Identify which cell holds the provided text, then report its (X, Y) central coordinate. 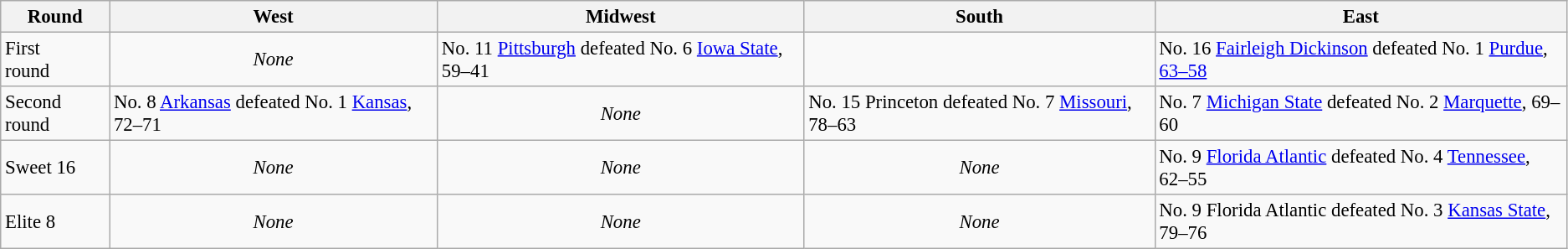
No. 9 Florida Atlantic defeated No. 4 Tennessee, 62–55 (1360, 168)
East (1360, 17)
Round (55, 17)
Elite 8 (55, 221)
No. 15 Princeton defeated No. 7 Missouri, 78–63 (979, 114)
Second round (55, 114)
Sweet 16 (55, 168)
No. 8 Arkansas defeated No. 1 Kansas, 72–71 (274, 114)
South (979, 17)
West (274, 17)
No. 9 Florida Atlantic defeated No. 3 Kansas State, 79–76 (1360, 221)
Firstround (55, 60)
No. 16 Fairleigh Dickinson defeated No. 1 Purdue, 63–58 (1360, 60)
No. 11 Pittsburgh defeated No. 6 Iowa State, 59–41 (621, 60)
Midwest (621, 17)
No. 7 Michigan State defeated No. 2 Marquette, 69–60 (1360, 114)
